Provide the (X, Y) coordinate of the cell's center where the given text is located.  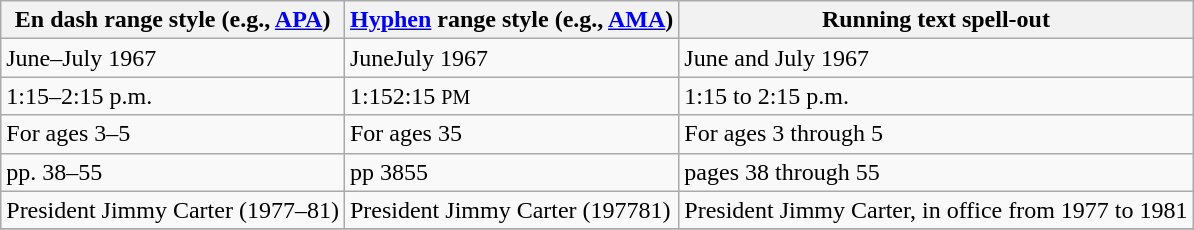
For ages 3–5 (173, 134)
JuneJuly 1967 (511, 58)
June–July 1967 (173, 58)
For ages 3 through 5 (936, 134)
President Jimmy Carter (197781) (511, 210)
Hyphen range style (e.g., AMA) (511, 20)
President Jimmy Carter, in office from 1977 to 1981 (936, 210)
En dash range style (e.g., APA) (173, 20)
For ages 35 (511, 134)
1:15–2:15 p.m. (173, 96)
Running text spell-out (936, 20)
1:15 to 2:15 p.m. (936, 96)
pp 3855 (511, 172)
pp. 38–55 (173, 172)
June and July 1967 (936, 58)
pages 38 through 55 (936, 172)
President Jimmy Carter (1977–81) (173, 210)
1:152:15 PM (511, 96)
